Search for the cell housing the specified text and yield its (X, Y) center coordinate. 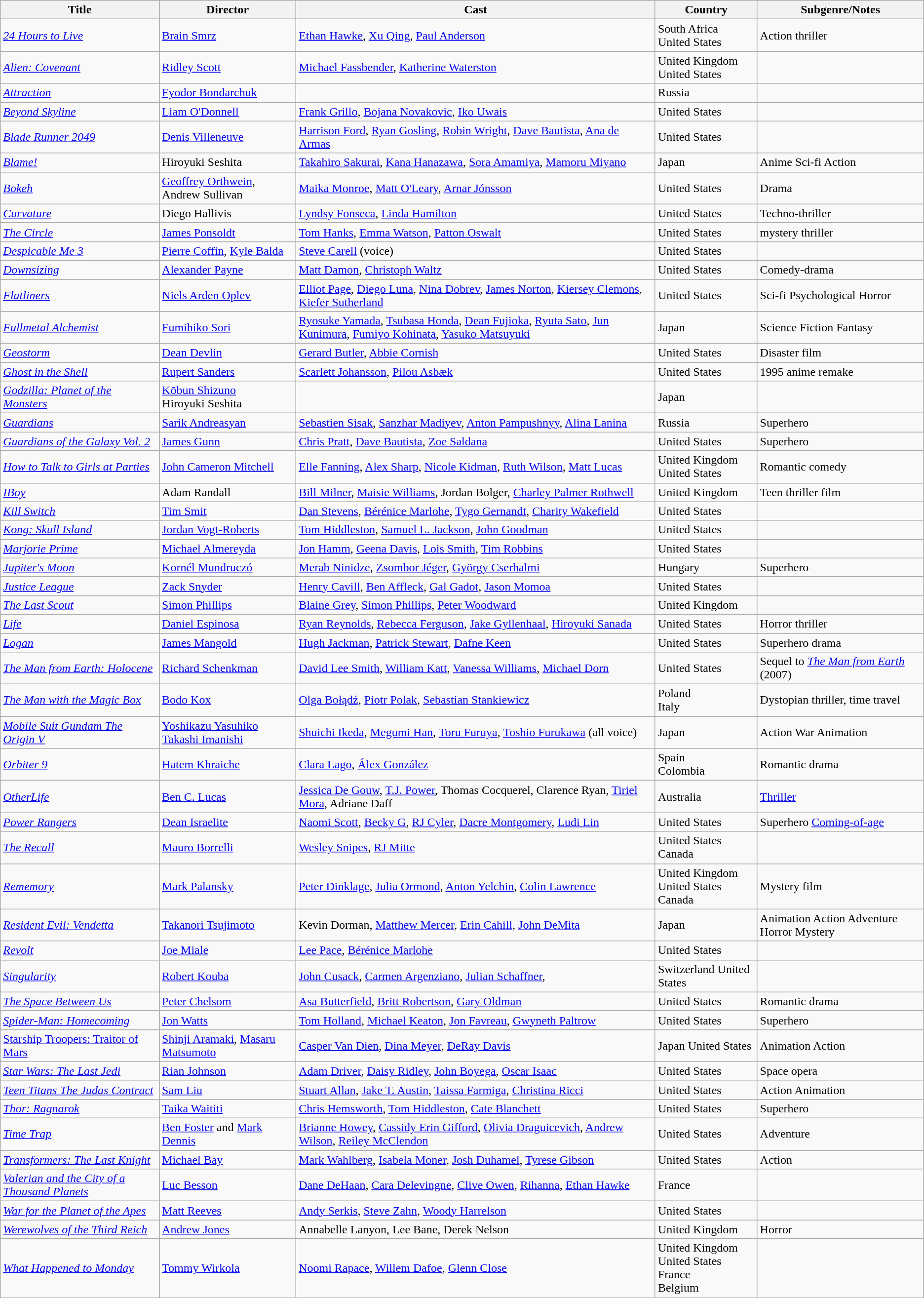
Adam Driver, Daisy Ridley, John Boyega, Oscar Isaac (476, 1071)
Orbiter 9 (80, 764)
Spider-Man: Homecoming (80, 1020)
Hugh Jackman, Patrick Stewart, Dafne Keen (476, 642)
John Cameron Mitchell (228, 467)
Takahiro Sakurai, Kana Hanazawa, Sora Amamiya, Mamoru Miyano (476, 162)
Mauro Borrelli (228, 847)
Steve Carell (voice) (476, 251)
Alien: Covenant (80, 67)
The Man from Earth: Holocene (80, 669)
Action Animation (840, 1090)
Teen thriller film (840, 492)
Jon Hamm, Geena Davis, Lois Smith, Tim Robbins (476, 549)
Simon Phillips (228, 605)
Teen Titans The Judas Contract (80, 1090)
Harrison Ford, Ryan Gosling, Robin Wright, Dave Bautista, Ana de Armas (476, 137)
Adam Randall (228, 492)
Tommy Wirkola (228, 1268)
Horror (840, 1229)
Flatliners (80, 295)
The Man with the Magic Box (80, 700)
Jordan Vogt-Roberts (228, 530)
War for the Planet of the Apes (80, 1211)
Werewolves of the Third Reich (80, 1229)
Kornél Mundruczó (228, 567)
Jessica De Gouw, T.J. Power, Thomas Cocquerel, Clarence Ryan, Tiriel Mora, Adriane Daff (476, 797)
Fullmetal Alchemist (80, 328)
Action thriller (840, 36)
Dystopian thriller, time travel (840, 700)
Subgenre/Notes (840, 10)
Taika Waititi (228, 1109)
Clara Lago, Álex González (476, 764)
Lyndsy Fonseca, Linda Hamilton (476, 213)
Jupiter's Moon (80, 567)
IBoy (80, 492)
Denis Villeneuve (228, 137)
Revolt (80, 950)
Dean Devlin (228, 353)
Diego Hallivis (228, 213)
Justice League (80, 586)
United StatesCanada (706, 847)
Tom Holland, Michael Keaton, Jon Favreau, Gwyneth Paltrow (476, 1020)
John Cusack, Carmen Argenziano, Julian Schaffner, (476, 976)
Olga Bołądź, Piotr Polak, Sebastian Stankiewicz (476, 700)
Sam Liu (228, 1090)
Title (80, 10)
Dan Stevens, Bérénice Marlohe, Tygo Gernandt, Charity Wakefield (476, 511)
Rupert Sanders (228, 372)
Cast (476, 10)
Takanori Tsujimoto (228, 925)
Animation Action Adventure Horror Mystery (840, 925)
mystery thriller (840, 232)
Chris Pratt, Dave Bautista, Zoe Saldana (476, 441)
Transformers: The Last Knight (80, 1160)
Tom Hanks, Emma Watson, Patton Oswalt (476, 232)
Starship Troopers: Traitor of Mars (80, 1046)
Bodo Kox (228, 700)
Superhero drama (840, 642)
Dean Israelite (228, 822)
Downsizing (80, 270)
Zack Snyder (228, 586)
Tom Hiddleston, Samuel L. Jackson, John Goodman (476, 530)
Henry Cavill, Ben Affleck, Gal Gadot, Jason Momoa (476, 586)
24 Hours to Live (80, 36)
Jon Watts (228, 1020)
Godzilla: Planet of the Monsters (80, 397)
Brianne Howey, Cassidy Erin Gifford, Olivia Draguicevich, Andrew Wilson, Reiley McClendon (476, 1135)
Brain Smrz (228, 36)
Fyodor Bondarchuk (228, 93)
Ghost in the Shell (80, 372)
Wesley Snipes, RJ Mitte (476, 847)
Thriller (840, 797)
France (706, 1185)
Pierre Coffin, Kyle Balda (228, 251)
Australia (706, 797)
Sarik Andreasyan (228, 423)
Curvature (80, 213)
Stuart Allan, Jake T. Austin, Taissa Farmiga, Christina Ricci (476, 1090)
Bill Milner, Maisie Williams, Jordan Bolger, Charley Palmer Rothwell (476, 492)
Beyond Skyline (80, 112)
Switzerland United States (706, 976)
Marjorie Prime (80, 549)
South AfricaUnited States (706, 36)
What Happened to Monday (80, 1268)
Animation Action (840, 1046)
Dane DeHaan, Cara Delevingne, Clive Owen, Rihanna, Ethan Hawke (476, 1185)
Sci-fi Psychological Horror (840, 295)
Shinji Aramaki, Masaru Matsumoto (228, 1046)
Attraction (80, 93)
Robert Kouba (228, 976)
Casper Van Dien, Dina Meyer, DeRay Davis (476, 1046)
Merab Ninidze, Zsombor Jéger, György Cserhalmi (476, 567)
Anime Sci-fi Action (840, 162)
Techno-thriller (840, 213)
Noomi Rapace, Willem Dafoe, Glenn Close (476, 1268)
Michael Fassbender, Katherine Waterston (476, 67)
Michael Bay (228, 1160)
Naomi Scott, Becky G, RJ Cyler, Dacre Montgomery, Ludi Lin (476, 822)
Annabelle Lanyon, Lee Bane, Derek Nelson (476, 1229)
Mobile Suit Gundam The Origin V (80, 733)
Despicable Me 3 (80, 251)
Ben Foster and Mark Dennis (228, 1135)
The Space Between Us (80, 1001)
Peter Chelsom (228, 1001)
Action (840, 1160)
Valerian and the City of a Thousand Planets (80, 1185)
Richard Schenkman (228, 669)
Japan United States (706, 1046)
Ben C. Lucas (228, 797)
Science Fiction Fantasy (840, 328)
Geostorm (80, 353)
Geoffrey Orthwein, Andrew Sullivan (228, 188)
Ryosuke Yamada, Tsubasa Honda, Dean Fujioka, Ryuta Sato, Jun Kunimura, Fumiyo Kohinata, Yasuko Matsuyuki (476, 328)
Star Wars: The Last Jedi (80, 1071)
The Circle (80, 232)
Drama (840, 188)
Hungary (706, 567)
OtherLife (80, 797)
James Ponsoldt (228, 232)
Matt Reeves (228, 1211)
Power Rangers (80, 822)
Life (80, 624)
Andy Serkis, Steve Zahn, Woody Harrelson (476, 1211)
Alexander Payne (228, 270)
Director (228, 10)
Chris Hemsworth, Tom Hiddleston, Cate Blanchett (476, 1109)
Mark Palansky (228, 886)
Yoshikazu Yasuhiko Takashi Imanishi (228, 733)
Ethan Hawke, Xu Qing, Paul Anderson (476, 36)
Matt Damon, Christoph Waltz (476, 270)
Elle Fanning, Alex Sharp, Nicole Kidman, Ruth Wilson, Matt Lucas (476, 467)
Time Trap (80, 1135)
Tim Smit (228, 511)
James Gunn (228, 441)
James Mangold (228, 642)
Disaster film (840, 353)
Sebastien Sisak, Sanzhar Madiyev, Anton Pampushnyy, Alina Lanina (476, 423)
1995 anime remake (840, 372)
Liam O'Donnell (228, 112)
Frank Grillo, Bojana Novakovic, Iko Uwais (476, 112)
Joe Miale (228, 950)
Country (706, 10)
Action War Animation (840, 733)
Asa Butterfield, Britt Robertson, Gary Oldman (476, 1001)
Sequel to The Man from Earth (2007) (840, 669)
Luc Besson (228, 1185)
David Lee Smith, William Katt, Vanessa Williams, Michael Dorn (476, 669)
Guardians (80, 423)
Comedy-drama (840, 270)
Romantic comedy (840, 467)
Superhero Coming-of-age (840, 822)
The Recall (80, 847)
Kong: Skull Island (80, 530)
Resident Evil: Vendetta (80, 925)
Rian Johnson (228, 1071)
How to Talk to Girls at Parties (80, 467)
Andrew Jones (228, 1229)
Fumihiko Sori (228, 328)
Rememory (80, 886)
Blame! (80, 162)
Space opera (840, 1071)
PolandItaly (706, 700)
Gerard Butler, Abbie Cornish (476, 353)
Hatem Khraiche (228, 764)
Logan (80, 642)
The Last Scout (80, 605)
Kōbun ShizunoHiroyuki Seshita (228, 397)
Thor: Ragnarok (80, 1109)
Niels Arden Oplev (228, 295)
Adventure (840, 1135)
Peter Dinklage, Julia Ormond, Anton Yelchin, Colin Lawrence (476, 886)
Blaine Grey, Simon Phillips, Peter Woodward (476, 605)
Ryan Reynolds, Rebecca Ferguson, Jake Gyllenhaal, Hiroyuki Sanada (476, 624)
Shuichi Ikeda, Megumi Han, Toru Furuya, Toshio Furukawa (all voice) (476, 733)
SpainColombia (706, 764)
Mystery film (840, 886)
Lee Pace, Bérénice Marlohe (476, 950)
Michael Almereyda (228, 549)
Kill Switch (80, 511)
Mark Wahlberg, Isabela Moner, Josh Duhamel, Tyrese Gibson (476, 1160)
Scarlett Johansson, Pilou Asbæk (476, 372)
United KingdomUnited States Canada (706, 886)
Horror thriller (840, 624)
Ridley Scott (228, 67)
United KingdomUnited StatesFranceBelgium (706, 1268)
Bokeh (80, 188)
Blade Runner 2049 (80, 137)
Daniel Espinosa (228, 624)
Guardians of the Galaxy Vol. 2 (80, 441)
Hiroyuki Seshita (228, 162)
Elliot Page, Diego Luna, Nina Dobrev, James Norton, Kiersey Clemons, Kiefer Sutherland (476, 295)
Singularity (80, 976)
Kevin Dorman, Matthew Mercer, Erin Cahill, John DeMita (476, 925)
Maika Monroe, Matt O'Leary, Arnar Jónsson (476, 188)
